Detect which cell encompasses the target text, then output its (X, Y) center coordinate. 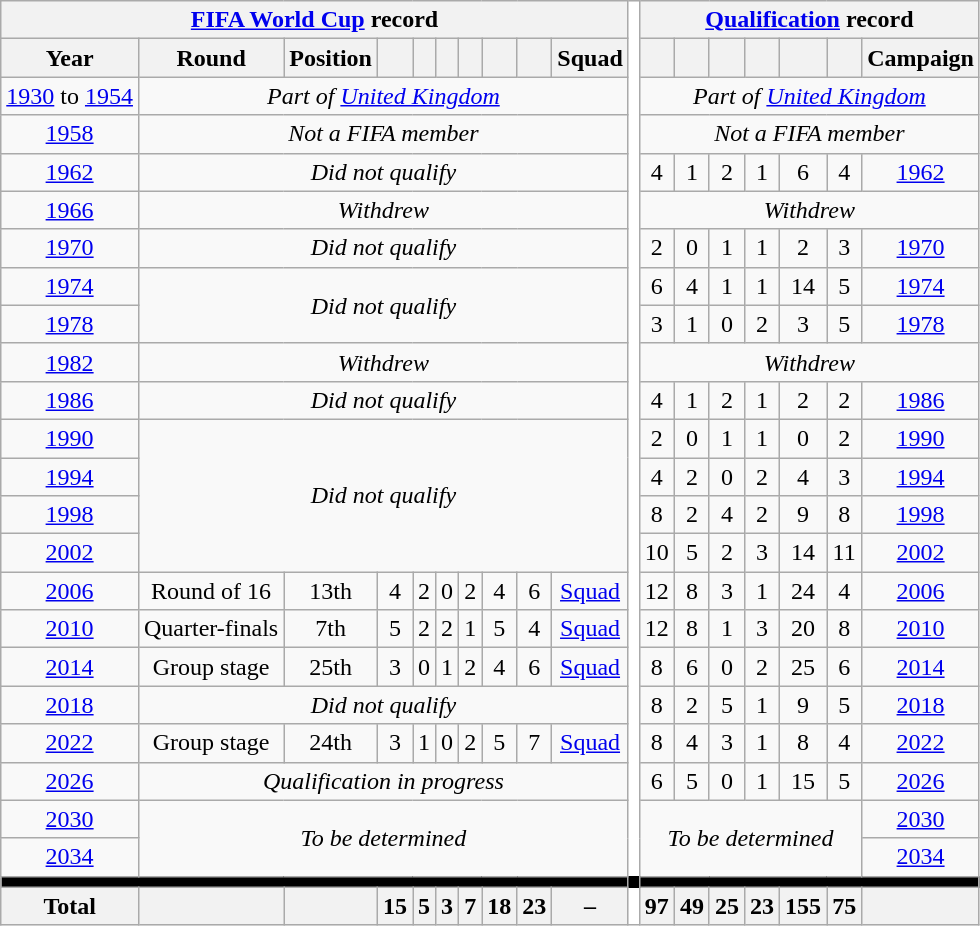
7th (331, 629)
24th (331, 743)
Qualification record (809, 20)
49 (692, 906)
– (590, 906)
Year (70, 58)
1930 to 1954 (70, 96)
1982 (70, 362)
24 (804, 591)
Position (331, 58)
Quarter-finals (210, 629)
FIFA World Cup record (315, 20)
Round (210, 58)
155 (804, 906)
1966 (70, 210)
Campaign (921, 58)
97 (656, 906)
75 (844, 906)
11 (844, 553)
Round of 16 (210, 591)
Total (70, 906)
1958 (70, 134)
Qualification in progress (383, 781)
25th (331, 667)
10 (656, 553)
18 (500, 906)
13th (331, 591)
20 (804, 629)
